Extract the [x, y] coordinate from the center of the cell holding the provided text.  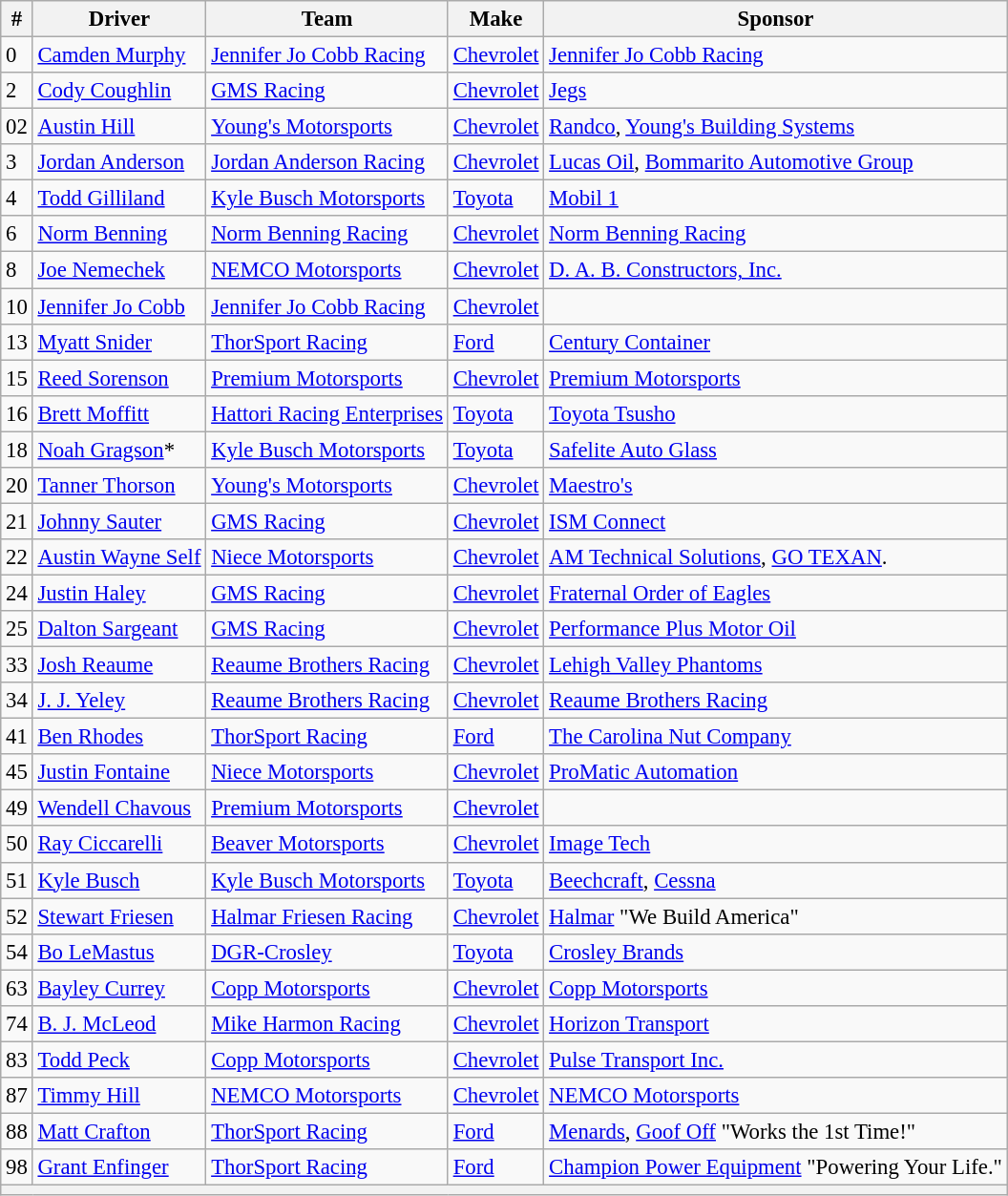
B. J. McLeod [119, 1024]
Jordan Anderson Racing [327, 162]
Crosley Brands [775, 952]
18 [17, 450]
21 [17, 521]
Beaver Motorsports [327, 845]
Horizon Transport [775, 1024]
Safelite Auto Glass [775, 450]
Make [495, 19]
54 [17, 952]
Joe Nemechek [119, 270]
13 [17, 342]
Lucas Oil, Bommarito Automotive Group [775, 162]
Matt Crafton [119, 1131]
4 [17, 199]
Maestro's [775, 486]
Bayley Currey [119, 988]
Pulse Transport Inc. [775, 1060]
20 [17, 486]
Todd Peck [119, 1060]
Jegs [775, 91]
Performance Plus Motor Oil [775, 629]
Justin Fontaine [119, 772]
Jordan Anderson [119, 162]
Timmy Hill [119, 1096]
2 [17, 91]
Halmar "We Build America" [775, 916]
The Carolina Nut Company [775, 737]
Lehigh Valley Phantoms [775, 665]
45 [17, 772]
Toyota Tsusho [775, 413]
Beechcraft, Cessna [775, 880]
ProMatic Automation [775, 772]
8 [17, 270]
41 [17, 737]
16 [17, 413]
Team [327, 19]
Champion Power Equipment "Powering Your Life." [775, 1167]
Josh Reaume [119, 665]
15 [17, 378]
63 [17, 988]
Kyle Busch [119, 880]
Camden Murphy [119, 55]
Menards, Goof Off "Works the 1st Time!" [775, 1131]
Todd Gilliland [119, 199]
Mike Harmon Racing [327, 1024]
49 [17, 808]
Mobil 1 [775, 199]
22 [17, 557]
24 [17, 593]
Reed Sorenson [119, 378]
Jennifer Jo Cobb [119, 306]
Ben Rhodes [119, 737]
ISM Connect [775, 521]
Driver [119, 19]
51 [17, 880]
Bo LeMastus [119, 952]
50 [17, 845]
Justin Haley [119, 593]
Wendell Chavous [119, 808]
02 [17, 127]
DGR-Crosley [327, 952]
74 [17, 1024]
Stewart Friesen [119, 916]
Noah Gragson* [119, 450]
6 [17, 234]
Tanner Thorson [119, 486]
10 [17, 306]
AM Technical Solutions, GO TEXAN. [775, 557]
83 [17, 1060]
33 [17, 665]
Fraternal Order of Eagles [775, 593]
87 [17, 1096]
Austin Wayne Self [119, 557]
Austin Hill [119, 127]
3 [17, 162]
0 [17, 55]
Sponsor [775, 19]
Image Tech [775, 845]
Randco, Young's Building Systems [775, 127]
Halmar Friesen Racing [327, 916]
Dalton Sargeant [119, 629]
J. J. Yeley [119, 701]
D. A. B. Constructors, Inc. [775, 270]
25 [17, 629]
Grant Enfinger [119, 1167]
98 [17, 1167]
Myatt Snider [119, 342]
Ray Ciccarelli [119, 845]
52 [17, 916]
Johnny Sauter [119, 521]
Century Container [775, 342]
88 [17, 1131]
Cody Coughlin [119, 91]
34 [17, 701]
Norm Benning [119, 234]
# [17, 19]
Hattori Racing Enterprises [327, 413]
Brett Moffitt [119, 413]
